Identify which cell holds the provided text, then report its [X, Y] central coordinate. 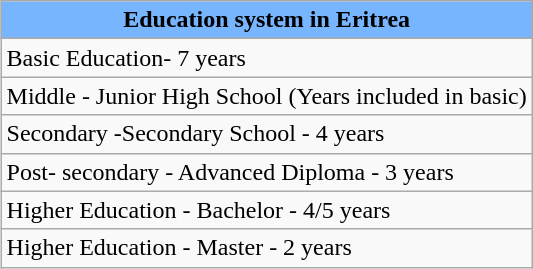
Education system in Eritrea [266, 20]
Secondary -Secondary School - 4 years [266, 134]
Higher Education - Bachelor - 4/5 years [266, 210]
Post- secondary - Advanced Diploma - 3 years [266, 172]
Middle - Junior High School (Years included in basic) [266, 96]
Higher Education - Master - 2 years [266, 248]
Basic Education- 7 years [266, 58]
